Extract the (x, y) coordinate from the center of the cell holding the provided text.  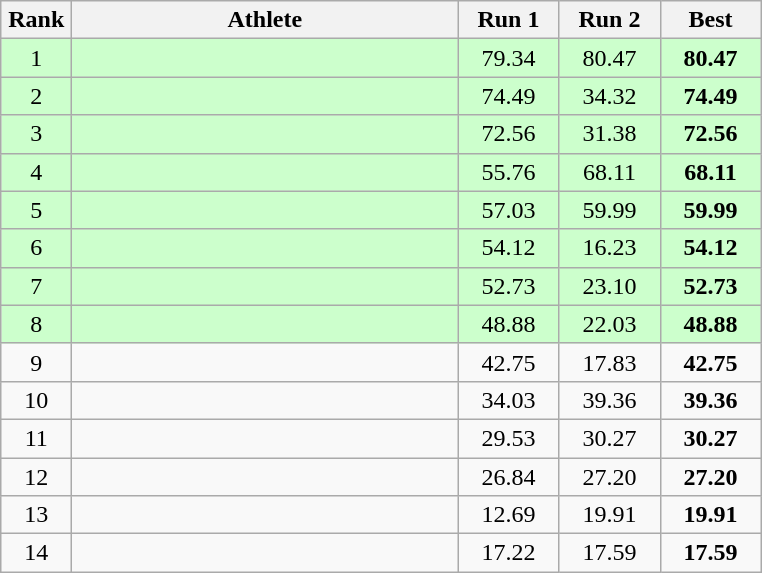
26.84 (508, 477)
Run 2 (610, 20)
10 (36, 400)
79.34 (508, 58)
Athlete (265, 20)
1 (36, 58)
34.32 (610, 96)
2 (36, 96)
12 (36, 477)
9 (36, 362)
4 (36, 172)
23.10 (610, 286)
16.23 (610, 248)
8 (36, 324)
11 (36, 438)
17.22 (508, 553)
6 (36, 248)
Run 1 (508, 20)
31.38 (610, 134)
7 (36, 286)
14 (36, 553)
17.83 (610, 362)
57.03 (508, 210)
Best (710, 20)
29.53 (508, 438)
55.76 (508, 172)
3 (36, 134)
34.03 (508, 400)
22.03 (610, 324)
5 (36, 210)
13 (36, 515)
12.69 (508, 515)
Rank (36, 20)
